Return the [X, Y] coordinate for the center point of the cell that contains the specified text.  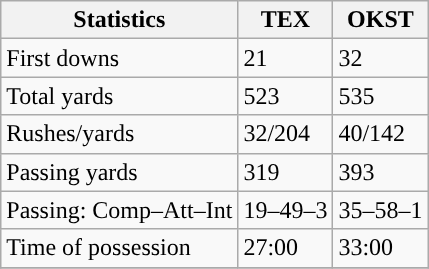
40/142 [380, 134]
TEX [286, 20]
First downs [120, 58]
32 [380, 58]
535 [380, 96]
Time of possession [120, 248]
33:00 [380, 248]
Passing yards [120, 172]
393 [380, 172]
32/204 [286, 134]
Rushes/yards [120, 134]
27:00 [286, 248]
21 [286, 58]
OKST [380, 20]
Total yards [120, 96]
35–58–1 [380, 210]
319 [286, 172]
523 [286, 96]
19–49–3 [286, 210]
Passing: Comp–Att–Int [120, 210]
Statistics [120, 20]
